Identify which cell holds the provided text, then report its [X, Y] central coordinate. 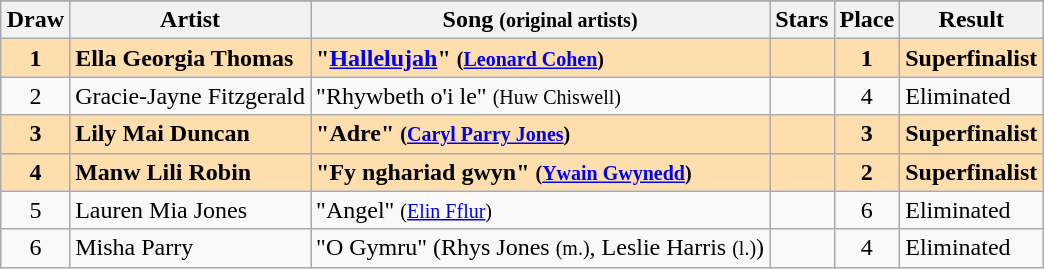
5 [35, 210]
Lily Mai Duncan [190, 134]
Manw Lili Robin [190, 172]
Song (original artists) [540, 20]
"Rhywbeth o'i le" (Huw Chiswell) [540, 96]
Stars [802, 20]
Place [867, 20]
"Adre" (Caryl Parry Jones) [540, 134]
"Angel" (Elin Fflur) [540, 210]
Gracie-Jayne Fitzgerald [190, 96]
Misha Parry [190, 248]
"O Gymru" (Rhys Jones (m.), Leslie Harris (l.)) [540, 248]
Lauren Mia Jones [190, 210]
"Hallelujah" (Leonard Cohen) [540, 58]
Artist [190, 20]
Draw [35, 20]
Result [972, 20]
"Fy nghariad gwyn" (Ywain Gwynedd) [540, 172]
Ella Georgia Thomas [190, 58]
